From the cell containing the given text, extract its center point as (X, Y) coordinate. 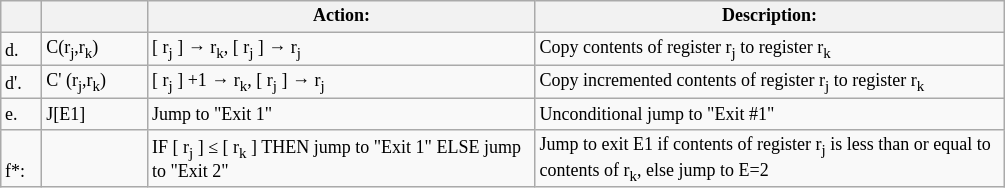
C(rj,rk) (95, 48)
Jump to "Exit 1" (342, 114)
e. (22, 114)
d'. (22, 82)
Description: (770, 16)
d. (22, 48)
[ rj ] → rk, [ rj ] → rj (342, 48)
Copy contents of register rj to register rk (770, 48)
Action: (342, 16)
f*: (22, 159)
Unconditional jump to "Exit #1" (770, 114)
J[E1] (95, 114)
Copy incremented contents of register rj to register rk (770, 82)
[ rj ] +1 → rk, [ rj ] → rj (342, 82)
C' (rj,rk) (95, 82)
IF [ rj ] ≤ [ rk ] THEN jump to "Exit 1" ELSE jump to "Exit 2" (342, 159)
Jump to exit E1 if contents of register rj is less than or equal to contents of rk, else jump to E=2 (770, 159)
